Determine the [x, y] coordinate at the center of the cell enclosing the given text.  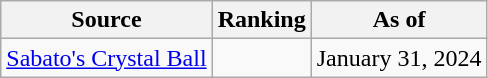
January 31, 2024 [399, 58]
Ranking [262, 20]
As of [399, 20]
Sabato's Crystal Ball [106, 58]
Source [106, 20]
